Find where the given text appears and provide that cell's center as [x, y] coordinate. 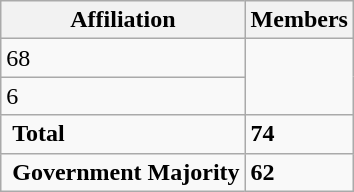
Government Majority [123, 172]
Members [299, 20]
68 [123, 58]
62 [299, 172]
74 [299, 134]
Affiliation [123, 20]
Total [123, 134]
6 [123, 96]
